Locate the cell with the specified text and output its (x, y) center coordinate. 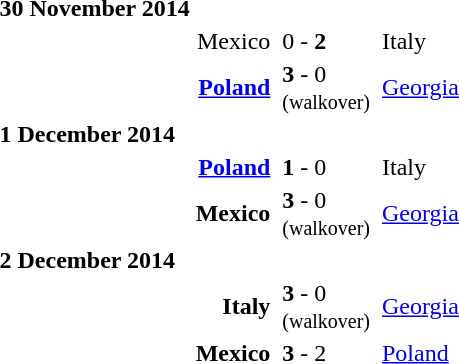
0 - 2 (326, 41)
1 - 0 (326, 167)
Italy (233, 306)
